Find where the given text appears and provide that cell's center as [x, y] coordinate. 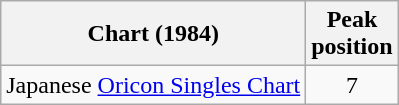
7 [352, 85]
Peakposition [352, 34]
Japanese Oricon Singles Chart [154, 85]
Chart (1984) [154, 34]
